Identify which cell holds the provided text, then report its [X, Y] central coordinate. 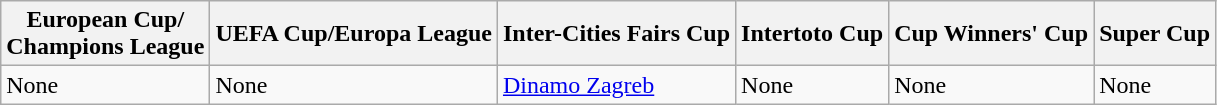
Super Cup [1155, 34]
Dinamo Zagreb [616, 85]
UEFA Cup/Europa League [354, 34]
Cup Winners' Cup [992, 34]
European Cup/Champions League [106, 34]
Intertoto Cup [812, 34]
Inter-Cities Fairs Cup [616, 34]
